For the text-containing cell, return its midpoint in [x, y] coordinate format. 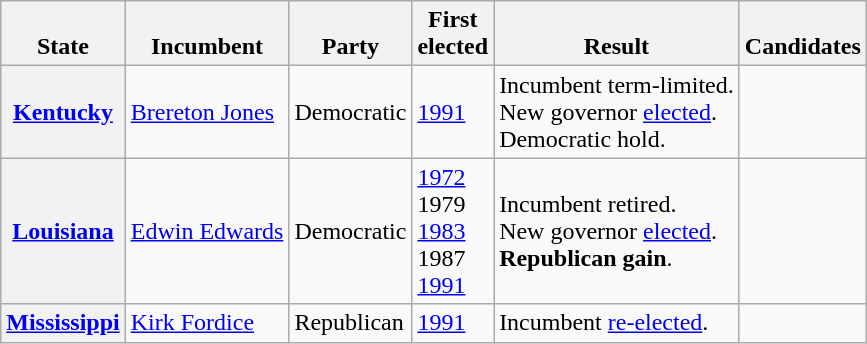
Edwin Edwards [207, 231]
Incumbent re-elected. [617, 323]
Kentucky [63, 112]
Result [617, 34]
Party [350, 34]
Incumbent retired.New governor elected.Republican gain. [617, 231]
State [63, 34]
Incumbent [207, 34]
Louisiana [63, 231]
Kirk Fordice [207, 323]
Incumbent term-limited.New governor elected.Democratic hold. [617, 112]
Firstelected [453, 34]
Republican [350, 323]
Candidates [802, 34]
Brereton Jones [207, 112]
Mississippi [63, 323]
19721979 19831987 1991 [453, 231]
